Extract the (X, Y) coordinate from the center of the cell holding the provided text.  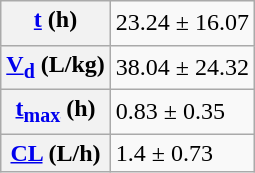
tmax (h) (56, 111)
Vd (L/kg) (56, 67)
0.83 ± 0.35 (182, 111)
23.24 ± 16.07 (182, 23)
t (h) (56, 23)
38.04 ± 24.32 (182, 67)
1.4 ± 0.73 (182, 153)
CL (L/h) (56, 153)
